Search for the cell housing the specified text and yield its [x, y] center coordinate. 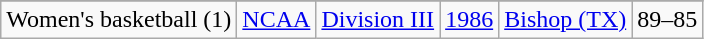
NCAA [276, 20]
1986 [470, 20]
89–85 [668, 20]
Women's basketball (1) [119, 20]
Division III [378, 20]
Bishop (TX) [566, 20]
